Detect which cell encompasses the target text, then output its (x, y) center coordinate. 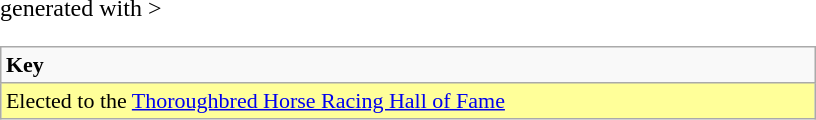
Key (408, 65)
Elected to the Thoroughbred Horse Racing Hall of Fame (408, 101)
